Identify which cell holds the provided text, then report its [X, Y] central coordinate. 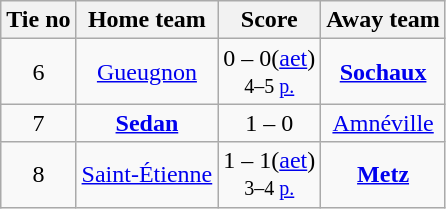
6 [38, 72]
Gueugnon [147, 72]
Away team [384, 20]
Sochaux [384, 72]
Amnéville [384, 123]
Score [270, 20]
Metz [384, 174]
1 – 1(aet)3–4 p. [270, 174]
0 – 0(aet)4–5 p. [270, 72]
Saint-Étienne [147, 174]
7 [38, 123]
Home team [147, 20]
1 – 0 [270, 123]
8 [38, 174]
Tie no [38, 20]
Sedan [147, 123]
